Scan for the cell matching the given text and deliver its (x, y) coordinate at center. 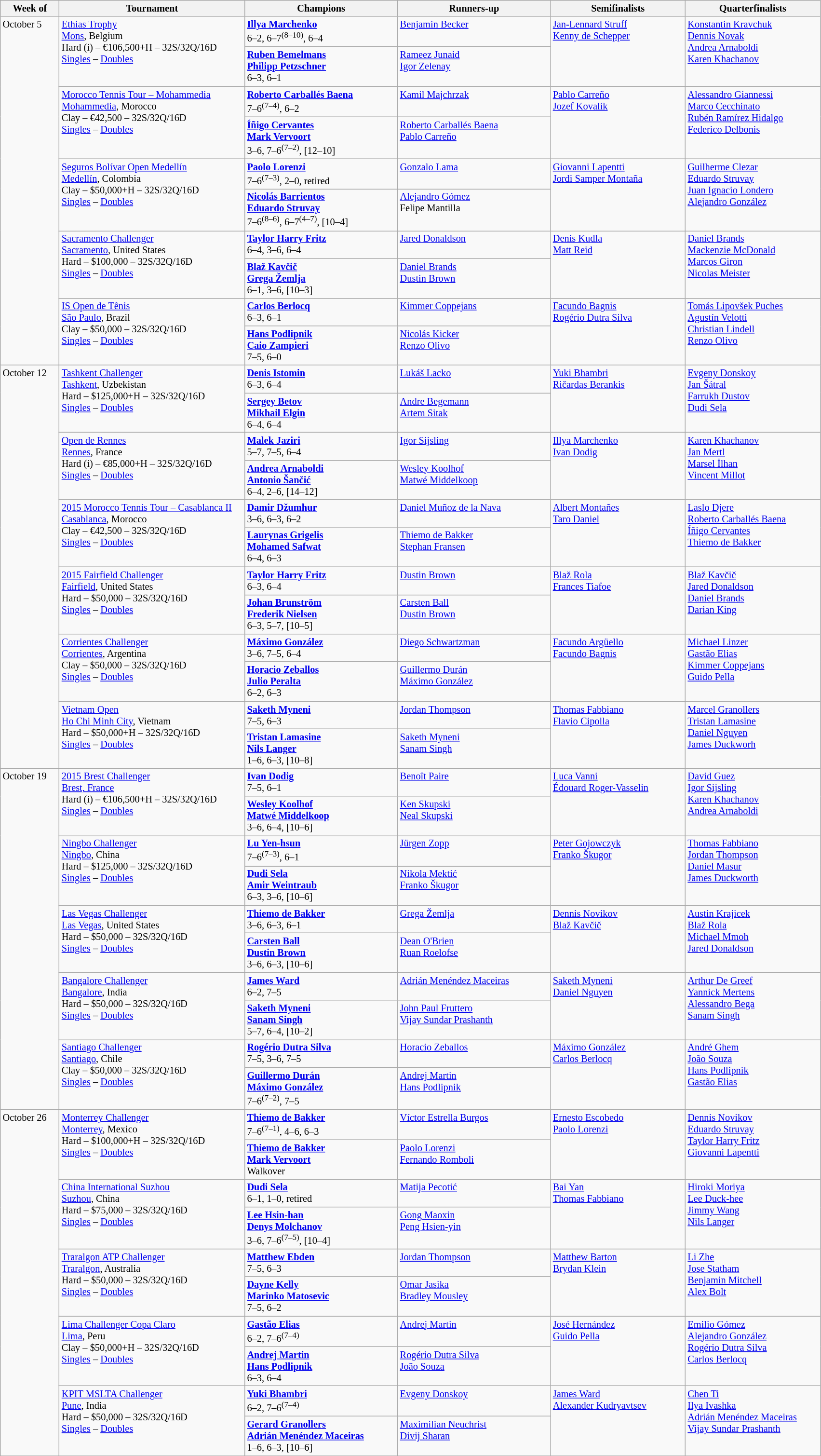
Guilherme Clezar Eduardo Struvay Juan Ignacio Londero Alejandro González (753, 195)
Matthew Ebden 7–5, 6–3 (321, 1263)
Grega Žemlja (474, 919)
Matthew Barton Brydan Klein (618, 1282)
Morocco Tennis Tour – Mohammedia Mohammedia, Morocco Clay – €42,500 – 32S/32Q/16D Singles – Doubles (152, 122)
Bai Yan Thomas Fabbiano (618, 1214)
KPIT MSLTA Challenger Pune, India Hard – $50,000 – 32S/32Q/16D Singles – Doubles (152, 1421)
Quarterfinalists (753, 8)
Carsten Ball Dustin Brown 3–6, 6–3, [10–6] (321, 953)
Blaž Kavčič Grega Žemlja 6–1, 3–6, [10–3] (321, 278)
Luca Vanni Édouard Roger-Vasselin (618, 802)
Giovanni Lapentti Jordi Samper Montaña (618, 195)
Alejandro Gómez Felipe Mantilla (474, 209)
Dennis Novikov Blaž Kavčič (618, 939)
Dayne Kelly Marinko Matosevic 7–5, 6–2 (321, 1296)
Benjamin Becker (474, 32)
Peter Gojowczyk Franko Škugor (618, 870)
Ken Skupski Neal Skupski (474, 816)
Saketh Myneni 7–5, 6–3 (321, 715)
Paolo Lorenzi Fernando Romboli (474, 1159)
Tristan Lamasine Nils Langer 1–6, 6–3, [10–8] (321, 748)
Máximo González 3–6, 7–5, 6–4 (321, 648)
André Ghem João Souza Hans Podlipnik Gastão Elias (753, 1075)
Diego Schwartzman (474, 648)
Arthur De Greef Yannick Mertens Alessandro Bega Sanam Singh (753, 1006)
China International Suzhou Suzhou, China Hard – $75,000 – 32S/32Q/16D Singles – Doubles (152, 1214)
Taylor Harry Fritz 6–3, 6–4 (321, 581)
2015 Fairfield Challenger Fairfield, United States Hard – $50,000 – 32S/32Q/16D Singles – Doubles (152, 600)
Dennis Novikov Eduardo Struvay Taylor Harry Fritz Giovanni Lapentti (753, 1144)
Víctor Estrella Burgos (474, 1125)
Lukáš Lacko (474, 379)
Gong Maoxin Peng Hsien-yin (474, 1228)
Hans Podlipnik Caio Zampieri 7–5, 6–0 (321, 345)
Dustin Brown (474, 581)
Tomás Lipovšek Puches Agustín Velotti Christian Lindell Renzo Olivo (753, 332)
Pablo Carreño Jozef Kovalík (618, 122)
Guillermo Durán Máximo González 7–6(7–2), 7–5 (321, 1088)
Albert Montañes Taro Daniel (618, 533)
Sacramento Challenger Sacramento, United States Hard – $100,000 – 32S/32Q/16D Singles – Doubles (152, 264)
Guillermo Durán Máximo González (474, 681)
Champions (321, 8)
Andrej Martin Hans Podlipnik 6–3, 6–4 (321, 1366)
Alessandro Giannessi Marco Cecchinato Rubén Ramírez Hidalgo Federico Delbonis (753, 122)
José Hernández Guido Pella (618, 1351)
Rogério Dutra Silva João Souza (474, 1366)
Wesley Koolhof Matwé Middelkoop (474, 480)
October 5 (30, 191)
Íñigo Cervantes Mark Vervoort 3–6, 7–6(7–2), [12–10] (321, 138)
Gerard Granollers Adrián Menéndez Maceiras 1–6, 6–3, [10–6] (321, 1436)
Week of (30, 8)
Wesley Koolhof Matwé Middelkoop 3–6, 6–4, [10–6] (321, 816)
Andrej Martin (474, 1331)
Laslo Djere Roberto Carballés Baena Íñigo Cervantes Thiemo de Bakker (753, 533)
Johan Brunström Frederik Nielsen 6–3, 5–7, [10–5] (321, 614)
Nicolás Kicker Renzo Olivo (474, 345)
Monterrey Challenger Monterrey, Mexico Hard – $100,000+H – 32S/32Q/16D Singles – Doubles (152, 1144)
October 26 (30, 1282)
Taylor Harry Fritz 6–4, 3–6, 6–4 (321, 245)
Damir Džumhur 3–6, 6–3, 6–2 (321, 514)
Paolo Lorenzi 7–6(7–3), 2–0, retired (321, 174)
October 19 (30, 939)
Denis Kudla Matt Reid (618, 264)
Yuki Bhambri Ričardas Berankis (618, 398)
Tashkent Challenger Tashkent, Uzbekistan Hard – $125,000+H – 32S/32Q/16D Singles – Doubles (152, 398)
Maximilian Neuchrist Divij Sharan (474, 1436)
Karen Khachanov Jan Mertl Marsel İlhan Vincent Millot (753, 466)
Daniel Brands Mackenzie McDonald Marcos Giron Nicolas Meister (753, 264)
Benoît Paire (474, 782)
Facundo Argüello Facundo Bagnis (618, 667)
Omar Jasika Bradley Mousley (474, 1296)
Jared Donaldson (474, 245)
Chen Ti Ilya Ivashka Adrián Menéndez Maceiras Vijay Sundar Prashanth (753, 1421)
Ernesto Escobedo Paolo Lorenzi (618, 1144)
Nicolás Barrientos Eduardo Struvay 7–6(8–6), 6–7(4–7), [10–4] (321, 209)
Jan-Lennard Struff Kenny de Schepper (618, 51)
Illya Marchenko Ivan Dodig (618, 466)
Corrientes Challenger Corrientes, Argentina Clay – $50,000 – 32S/32Q/16D Singles – Doubles (152, 667)
Austin Krajicek Blaž Rola Michael Mmoh Jared Donaldson (753, 939)
Konstantin Kravchuk Dennis Novak Andrea Arnaboldi Karen Khachanov (753, 51)
Rameez Junaid Igor Zelenay (474, 67)
Laurynas Grigelis Mohamed Safwat 6–4, 6–3 (321, 547)
Andrea Arnaboldi Antonio Šančić 6–4, 2–6, [14–12] (321, 480)
Ivan Dodig 7–5, 6–1 (321, 782)
Gastão Elias 6–2, 7–6(7–4) (321, 1331)
Michael Linzer Gastão Elias Kimmer Coppejans Guido Pella (753, 667)
Nikola Mektić Franko Škugor (474, 885)
Thiemo de Bakker 3–6, 6–3, 6–1 (321, 919)
Blaž Kavčič Jared Donaldson Daniel Brands Darian King (753, 600)
Li Zhe Jose Statham Benjamin Mitchell Alex Bolt (753, 1282)
Seguros Bolívar Open Medellín Medellín, Colombia Clay – $50,000+H – 32S/32Q/16D Singles – Doubles (152, 195)
Denis Istomin 6–3, 6–4 (321, 379)
2015 Brest Challenger Brest, France Hard (i) – €106,500+H – 32S/32Q/16D Singles – Doubles (152, 802)
Thiemo de Bakker Stephan Fransen (474, 547)
Andrej Martin Hans Podlipnik (474, 1088)
Sergey Betov Mikhail Elgin 6–4, 6–4 (321, 413)
IS Open de Tênis São Paulo, Brazil Clay – $50,000 – 32S/32Q/16D Singles – Doubles (152, 332)
Thiemo de Bakker 7–6(7–1), 4–6, 6–3 (321, 1125)
Saketh Myneni Sanam Singh (474, 748)
Runners-up (474, 8)
Ethias Trophy Mons, Belgium Hard (i) – €106,500+H – 32S/32Q/16D Singles – Doubles (152, 51)
Horacio Zeballos (474, 1053)
Hiroki Moriya Lee Duck-hee Jimmy Wang Nils Langer (753, 1214)
Illya Marchenko 6–2, 6–7(8–10), 6–4 (321, 32)
James Ward 6–2, 7–5 (321, 986)
Las Vegas Challenger Las Vegas, United States Hard – $50,000 – 32S/32Q/16D Singles – Doubles (152, 939)
Ningbo Challenger Ningbo, China Hard – $125,000 – 32S/32Q/16D Singles – Doubles (152, 870)
Dudi Sela 6–1, 1–0, retired (321, 1193)
Marcel Granollers Tristan Lamasine Daniel Nguyen James Duckworh (753, 735)
Dudi Sela Amir Weintraub 6–3, 3–6, [10–6] (321, 885)
Kimmer Coppejans (474, 312)
Carlos Berlocq 6–3, 6–1 (321, 312)
Ruben Bemelmans Philipp Petzschner 6–3, 6–1 (321, 67)
Saketh Myneni Daniel Nguyen (618, 1006)
Facundo Bagnis Rogério Dutra Silva (618, 332)
Malek Jaziri 5–7, 7–5, 6–4 (321, 446)
Bangalore Challenger Bangalore, India Hard – $50,000 – 32S/32Q/16D Singles – Doubles (152, 1006)
Daniel Brands Dustin Brown (474, 278)
Jürgen Zopp (474, 851)
Dean O'Brien Ruan Roelofse (474, 953)
Igor Sijsling (474, 446)
Andre Begemann Artem Sitak (474, 413)
Lu Yen-hsun 7–6(7–3), 6–1 (321, 851)
James Ward Alexander Kudryavtsev (618, 1421)
Evgeny Donskoy Jan Šátral Farrukh Dustov Dudi Sela (753, 398)
Evgeny Donskoy (474, 1401)
Santiago Challenger Santiago, Chile Clay – $50,000 – 32S/32Q/16D Singles – Doubles (152, 1075)
Vietnam Open Ho Chi Minh City, Vietnam Hard – $50,000+H – 32S/32Q/16D Singles – Doubles (152, 735)
Open de Rennes Rennes, France Hard (i) – €85,000+H – 32S/32Q/16D Singles – Doubles (152, 466)
Lima Challenger Copa Claro Lima, Peru Clay – $50,000+H – 32S/32Q/16D Singles – Doubles (152, 1351)
October 12 (30, 567)
Thomas Fabbiano Jordan Thompson Daniel Masur James Duckworth (753, 870)
Thomas Fabbiano Flavio Cipolla (618, 735)
John Paul Fruttero Vijay Sundar Prashanth (474, 1020)
Roberto Carballés Baena Pablo Carreño (474, 138)
Traralgon ATP Challenger Traralgon, Australia Hard – $50,000 – 32S/32Q/16D Singles – Doubles (152, 1282)
Daniel Muñoz de la Nava (474, 514)
Kamil Majchrzak (474, 101)
Emilio Gómez Alejandro González Rogério Dutra Silva Carlos Berlocq (753, 1351)
Matija Pecotić (474, 1193)
Saketh Myneni Sanam Singh 5–7, 6–4, [10–2] (321, 1020)
Gonzalo Lama (474, 174)
Thiemo de Bakker Mark Vervoort Walkover (321, 1159)
Lee Hsin-han Denys Molchanov 3–6, 7–6(7–5), [10–4] (321, 1228)
2015 Morocco Tennis Tour – Casablanca II Casablanca, Morocco Clay – €42,500 – 32S/32Q/16D Singles – Doubles (152, 533)
Roberto Carballés Baena 7–6(7–4), 6–2 (321, 101)
Semifinalists (618, 8)
Máximo González Carlos Berlocq (618, 1075)
Horacio Zeballos Julio Peralta 6–2, 6–3 (321, 681)
Carsten Ball Dustin Brown (474, 614)
David Guez Igor Sijsling Karen Khachanov Andrea Arnaboldi (753, 802)
Adrián Menéndez Maceiras (474, 986)
Blaž Rola Frances Tiafoe (618, 600)
Yuki Bhambri 6–2, 7–6(7–4) (321, 1401)
Tournament (152, 8)
Rogério Dutra Silva 7–5, 3–6, 7–5 (321, 1053)
